Search for the cell housing the specified text and yield its (X, Y) center coordinate. 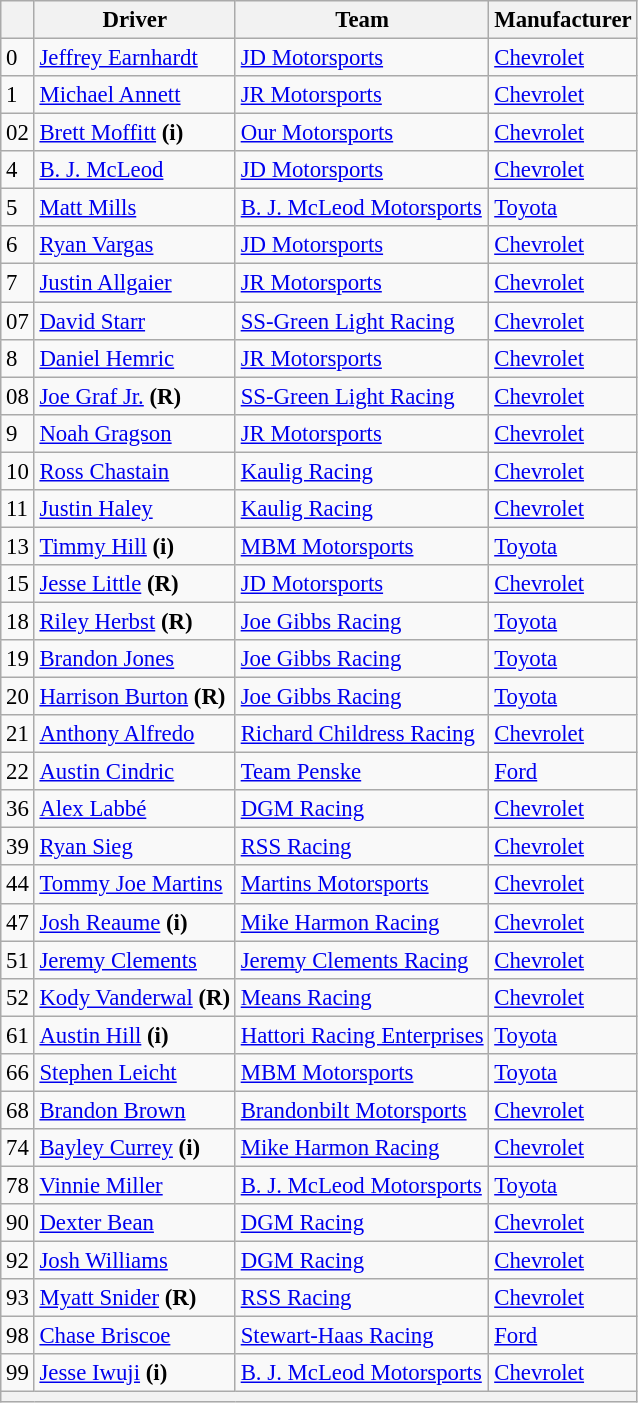
19 (18, 659)
5 (18, 208)
21 (18, 734)
52 (18, 997)
Kody Vanderwal (R) (134, 997)
1 (18, 95)
Manufacturer (563, 20)
61 (18, 1035)
Jeffrey Earnhardt (134, 58)
Brandonbilt Motorsports (362, 1110)
Josh Williams (134, 1261)
Our Motorsports (362, 133)
22 (18, 772)
Means Racing (362, 997)
Joe Graf Jr. (R) (134, 396)
68 (18, 1110)
Ryan Vargas (134, 245)
Brandon Brown (134, 1110)
08 (18, 396)
Chase Briscoe (134, 1336)
13 (18, 546)
Myatt Snider (R) (134, 1298)
Jesse Iwuji (i) (134, 1373)
51 (18, 960)
20 (18, 697)
Justin Haley (134, 509)
Ryan Sieg (134, 847)
Austin Hill (i) (134, 1035)
74 (18, 1148)
Tommy Joe Martins (134, 885)
Daniel Hemric (134, 358)
Ross Chastain (134, 471)
Team (362, 20)
11 (18, 509)
10 (18, 471)
93 (18, 1298)
Alex Labbé (134, 809)
44 (18, 885)
B. J. McLeod (134, 170)
02 (18, 133)
Brandon Jones (134, 659)
Justin Allgaier (134, 283)
90 (18, 1223)
Michael Annett (134, 95)
Martins Motorsports (362, 885)
0 (18, 58)
Team Penske (362, 772)
6 (18, 245)
7 (18, 283)
Anthony Alfredo (134, 734)
Driver (134, 20)
39 (18, 847)
15 (18, 584)
Noah Gragson (134, 433)
Jesse Little (R) (134, 584)
Harrison Burton (R) (134, 697)
Richard Childress Racing (362, 734)
Josh Reaume (i) (134, 922)
Jeremy Clements (134, 960)
Dexter Bean (134, 1223)
Matt Mills (134, 208)
18 (18, 621)
8 (18, 358)
47 (18, 922)
4 (18, 170)
Jeremy Clements Racing (362, 960)
Hattori Racing Enterprises (362, 1035)
Timmy Hill (i) (134, 546)
66 (18, 1073)
Vinnie Miller (134, 1185)
99 (18, 1373)
98 (18, 1336)
Bayley Currey (i) (134, 1148)
07 (18, 321)
Stephen Leicht (134, 1073)
Austin Cindric (134, 772)
9 (18, 433)
David Starr (134, 321)
92 (18, 1261)
78 (18, 1185)
36 (18, 809)
Brett Moffitt (i) (134, 133)
Riley Herbst (R) (134, 621)
Stewart-Haas Racing (362, 1336)
